Pinpoint the cell where the given text exists, returning its (X, Y) midpoint coordinate. 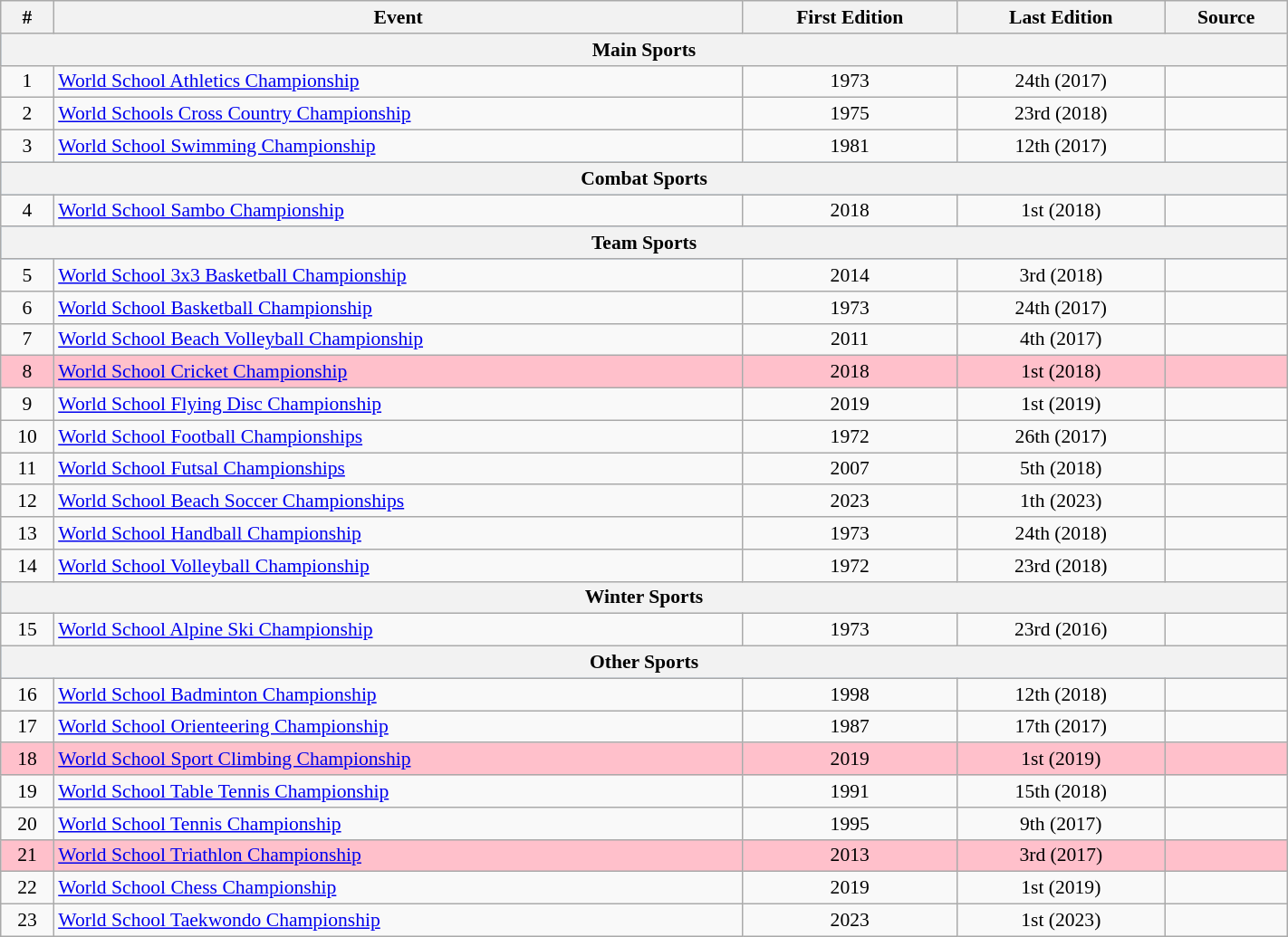
World School Beach Soccer Championships (399, 502)
World School Sport Climbing Championship (399, 760)
22 (27, 888)
Source (1226, 17)
1987 (850, 727)
5 (27, 275)
8 (27, 372)
12th (2017) (1061, 147)
World School Taekwondo Championship (399, 921)
World School Handball Championship (399, 533)
1st (2023) (1061, 921)
26th (2017) (1061, 436)
4 (27, 211)
World School Swimming Championship (399, 147)
1995 (850, 824)
World School Tennis Championship (399, 824)
18 (27, 760)
Event (399, 17)
4th (2017) (1061, 339)
Main Sports (644, 50)
Team Sports (644, 244)
World School Badminton Championship (399, 694)
1 (27, 81)
World School Athletics Championship (399, 81)
5th (2018) (1061, 469)
World School Basketball Championship (399, 308)
2 (27, 114)
17th (2017) (1061, 727)
3rd (2017) (1061, 856)
2011 (850, 339)
First Edition (850, 17)
World School 3x3 Basketball Championship (399, 275)
Winter Sports (644, 598)
19 (27, 791)
1975 (850, 114)
World Schools Cross Country Championship (399, 114)
World School Chess Championship (399, 888)
15th (2018) (1061, 791)
# (27, 17)
World School Cricket Championship (399, 372)
12th (2018) (1061, 694)
World School Alpine Ski Championship (399, 630)
World School Table Tennis Championship (399, 791)
3rd (2018) (1061, 275)
World School Beach Volleyball Championship (399, 339)
World School Triathlon Championship (399, 856)
Other Sports (644, 663)
World School Futsal Championships (399, 469)
World School Orienteering Championship (399, 727)
2014 (850, 275)
13 (27, 533)
23 (27, 921)
2013 (850, 856)
17 (27, 727)
9 (27, 405)
3 (27, 147)
20 (27, 824)
16 (27, 694)
23rd (2016) (1061, 630)
9th (2017) (1061, 824)
1th (2023) (1061, 502)
11 (27, 469)
15 (27, 630)
21 (27, 856)
14 (27, 566)
Combat Sports (644, 178)
7 (27, 339)
1991 (850, 791)
10 (27, 436)
World School Volleyball Championship (399, 566)
24th (2018) (1061, 533)
12 (27, 502)
World School Football Championships (399, 436)
1981 (850, 147)
2007 (850, 469)
World School Flying Disc Championship (399, 405)
1998 (850, 694)
Last Edition (1061, 17)
6 (27, 308)
World School Sambo Championship (399, 211)
